Search for the cell housing the specified text and yield its [x, y] center coordinate. 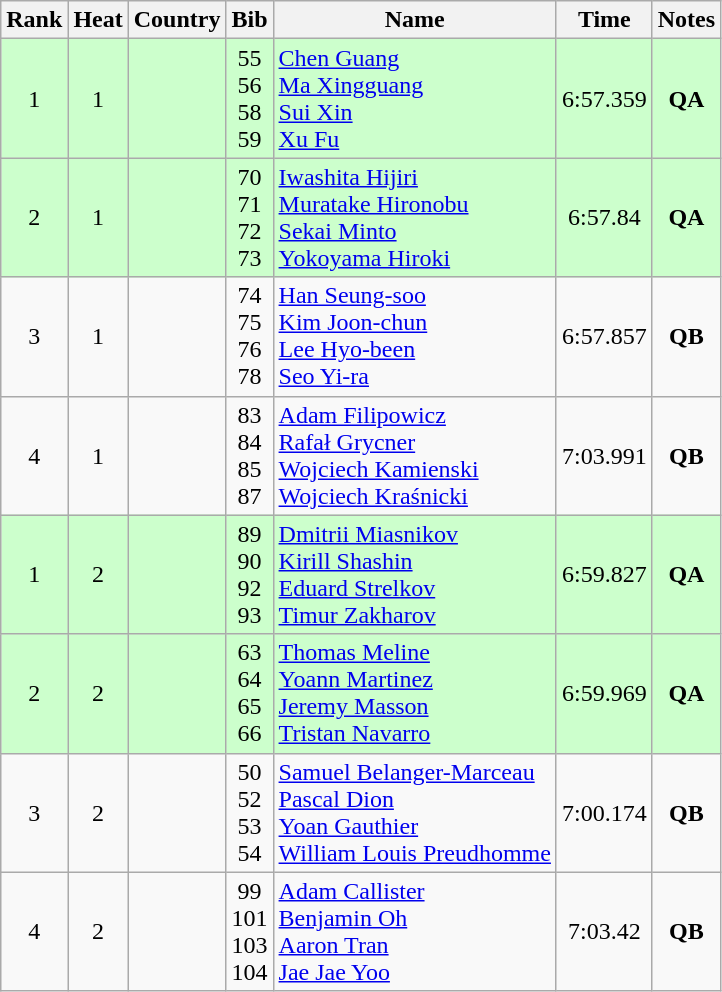
Bib [250, 20]
99101103104 [250, 932]
Thomas MelineYoann MartinezJeremy MassonTristan Navarro [414, 694]
Name [414, 20]
Samuel Belanger-MarceauPascal DionYoan GauthierWilliam Louis Preudhomme [414, 812]
Rank [34, 20]
6:59.969 [604, 694]
6:57.857 [604, 336]
50525354 [250, 812]
6:57.359 [604, 98]
70717273 [250, 218]
Adam FilipowiczRafał GrycnerWojciech KamienskiWojciech Kraśnicki [414, 456]
Chen GuangMa XingguangSui XinXu Fu [414, 98]
Iwashita HijiriMuratake HironobuSekai MintoYokoyama Hiroki [414, 218]
6:59.827 [604, 574]
Heat [98, 20]
7:00.174 [604, 812]
Notes [686, 20]
74757678 [250, 336]
6:57.84 [604, 218]
Adam CallisterBenjamin OhAaron TranJae Jae Yoo [414, 932]
55565859 [250, 98]
Dmitrii MiasnikovKirill ShashinEduard StrelkovTimur Zakharov [414, 574]
Time [604, 20]
63646566 [250, 694]
83848587 [250, 456]
7:03.42 [604, 932]
Country [177, 20]
89909293 [250, 574]
7:03.991 [604, 456]
Han Seung-sooKim Joon-chunLee Hyo-beenSeo Yi-ra [414, 336]
